Search for the cell housing the specified text and yield its [x, y] center coordinate. 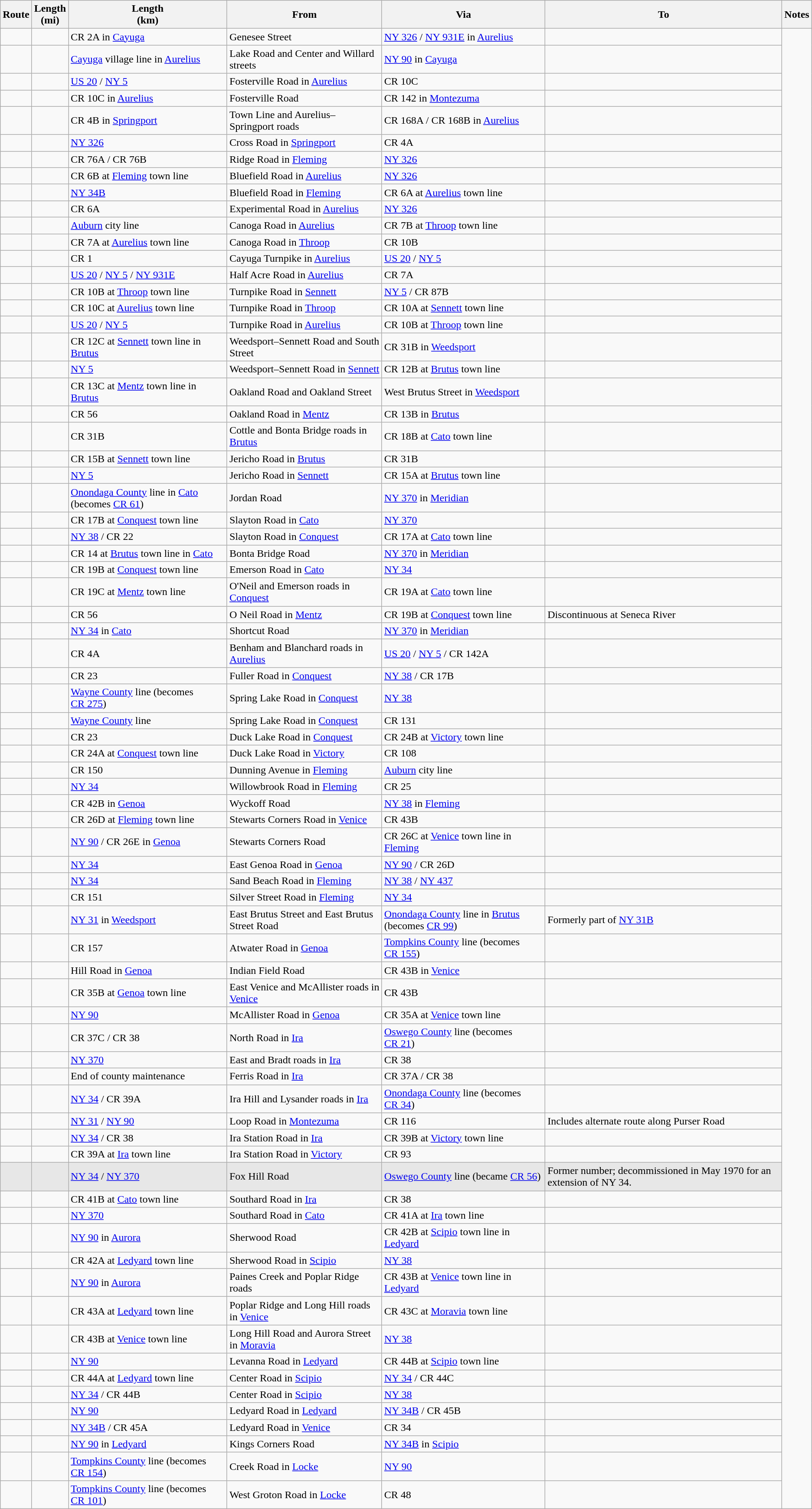
CR 131 [463, 720]
Discontinuous at Seneca River [664, 615]
NY 34 in Cato [148, 631]
NY 34 / NY 370 [148, 1176]
CR 168A / CR 168B in Aurelius [463, 121]
CR 108 [463, 753]
Levanna Road in Ledyard [304, 1361]
Genesee Street [304, 37]
Poplar Ridge and Long Hill roads in Venice [304, 1311]
Silver Street Road in Fleming [304, 898]
Cayuga Turnpike in Aurelius [304, 259]
Stewarts Corners Road in Venice [304, 819]
Route [16, 15]
Slayton Road in Conquest [304, 536]
CR 19C at Mentz town line [148, 592]
Wayne County line (becomes CR 275) [148, 698]
CR 150 [148, 770]
NY 34B / CR 45A [148, 1427]
CR 41A at Ira town line [463, 1216]
Onondaga County line (becomes CR 34) [463, 1099]
NY 34 / CR 39A [148, 1099]
O Neil Road in Mentz [304, 615]
Former number; decommissioned in May 1970 for an extension of NY 34. [664, 1176]
NY 326 / NY 931E in Aurelius [463, 37]
CR 17A at Cato town line [463, 536]
Hill Road in Genoa [148, 970]
Cross Road in Springport [304, 143]
CR 6A [148, 209]
End of county maintenance [148, 1076]
Long Hill Road and Aurora Street in Moravia [304, 1339]
Southard Road in Ira [304, 1199]
East Brutus Street and East Brutus Street Road [304, 920]
CR 12B at Brutus town line [463, 369]
Wayne County line [148, 720]
CR 37A / CR 38 [463, 1076]
CR 43B at Venice town line in Ledyard [463, 1283]
O'Neil and Emerson roads in Conquest [304, 592]
Stewarts Corners Road [304, 842]
NY 34 / CR 44C [463, 1378]
Creek Road in Locke [304, 1466]
NY 90 / CR 26E in Genoa [148, 842]
NY 38 in Fleming [463, 803]
From [304, 15]
Cayuga village line in Aurelius [148, 59]
NY 5 / CR 87B [463, 292]
CR 37C / CR 38 [148, 1037]
Emerson Road in Cato [304, 570]
NY 34B [148, 192]
East Venice and McAllister roads in Venice [304, 993]
CR 13C at Mentz town line in Brutus [148, 391]
Experimental Road in Aurelius [304, 209]
Ira Station Road in Victory [304, 1154]
CR 1 [148, 259]
Town Line and Aurelius–Springport roads [304, 121]
McAllister Road in Genoa [304, 1015]
Loop Road in Montezuma [304, 1121]
NY 34B in Scipio [463, 1444]
Ferris Road in Ira [304, 1076]
CR 116 [463, 1121]
US 20 / NY 5 / CR 142A [463, 654]
Cottle and Bonta Bridge roads in Brutus [304, 437]
CR 7A at Aurelius town line [148, 242]
Via [463, 15]
CR 10C in Aurelius [148, 98]
Duck Lake Road in Conquest [304, 737]
CR 26C at Venice town line in Fleming [463, 842]
CR 15A at Brutus town line [463, 475]
Length(km) [148, 15]
CR 76A / CR 76B [148, 159]
CR 19A at Cato town line [463, 592]
NY 34B / CR 45B [463, 1411]
Paines Creek and Poplar Ridge roads [304, 1283]
CR 44B at Scipio town line [463, 1361]
CR 24B at Victory town line [463, 737]
CR 6B at Fleming town line [148, 176]
Atwater Road in Genoa [304, 948]
CR 13B in Brutus [463, 414]
CR 10A at Sennett town line [463, 308]
Fosterville Road [304, 98]
Onondaga County line in Cato (becomes CR 61) [148, 497]
CR 43B at Venice town line [148, 1339]
Canoga Road in Throop [304, 242]
Oakland Road and Oakland Street [304, 391]
Sherwood Road in Scipio [304, 1260]
NY 31 in Weedsport [148, 920]
Onondaga County line in Brutus (becomes CR 99) [463, 920]
Turnpike Road in Aurelius [304, 325]
Jordan Road [304, 497]
Southard Road in Cato [304, 1216]
NY 38 / NY 437 [463, 881]
Shortcut Road [304, 631]
Includes alternate route along Purser Road [664, 1121]
Bluefield Road in Fleming [304, 192]
Tompkins County line (becomes CR 101) [148, 1495]
CR 31B in Weedsport [463, 347]
NY 31 / NY 90 [148, 1121]
CR 35B at Genoa town line [148, 993]
CR 142 in Montezuma [463, 98]
CR 14 at Brutus town line in Cato [148, 553]
CR 43C at Moravia town line [463, 1311]
CR 15B at Sennett town line [148, 459]
Lake Road and Center and Willard streets [304, 59]
Turnpike Road in Throop [304, 308]
CR 25 [463, 786]
CR 7B at Throop town line [463, 225]
CR 26D at Fleming town line [148, 819]
CR 10C [463, 82]
CR 17B at Conquest town line [148, 520]
Ledyard Road in Venice [304, 1427]
Willowbrook Road in Fleming [304, 786]
CR 34 [463, 1427]
CR 12C at Sennett town line in Brutus [148, 347]
Sherwood Road [304, 1238]
Oswego County line (became CR 56) [463, 1176]
Oakland Road in Mentz [304, 414]
Fosterville Road in Aurelius [304, 82]
Bluefield Road in Aurelius [304, 176]
East Genoa Road in Genoa [304, 864]
US 20 / NY 5 / NY 931E [148, 275]
CR 43A at Ledyard town line [148, 1311]
Formerly part of NY 31B [664, 920]
Jericho Road in Sennett [304, 475]
West Groton Road in Locke [304, 1495]
CR 4B in Springport [148, 121]
Indian Field Road [304, 970]
Ridge Road in Fleming [304, 159]
CR 39A at Ira town line [148, 1154]
NY 90 in Cayuga [463, 59]
Ledyard Road in Ledyard [304, 1411]
Ira Hill and Lysander roads in Ira [304, 1099]
CR 41B at Cato town line [148, 1199]
Kings Corners Road [304, 1444]
Fox Hill Road [304, 1176]
Fuller Road in Conquest [304, 676]
CR 6A at Aurelius town line [463, 192]
Ira Station Road in Ira [304, 1138]
Sand Beach Road in Fleming [304, 881]
NY 34 / CR 44B [148, 1394]
CR 48 [463, 1495]
Weedsport–Sennett Road and South Street [304, 347]
CR 10B [463, 242]
CR 42B at Scipio town line in Ledyard [463, 1238]
Jericho Road in Brutus [304, 459]
NY 90 / CR 26D [463, 864]
CR 157 [148, 948]
Benham and Blanchard roads in Aurelius [304, 654]
CR 24A at Conquest town line [148, 753]
West Brutus Street in Weedsport [463, 391]
CR 151 [148, 898]
CR 2A in Cayuga [148, 37]
North Road in Ira [304, 1037]
NY 38 / CR 22 [148, 536]
Weedsport–Sennett Road in Sennett [304, 369]
CR 35A at Venice town line [463, 1015]
NY 90 in Ledyard [148, 1444]
CR 42A at Ledyard town line [148, 1260]
CR 42B in Genoa [148, 803]
CR 18B at Cato town line [463, 437]
Oswego County line (becomes CR 21) [463, 1037]
East and Bradt roads in Ira [304, 1060]
NY 34 / CR 38 [148, 1138]
Slayton Road in Cato [304, 520]
CR 44A at Ledyard town line [148, 1378]
NY 38 / CR 17B [463, 676]
Length(mi) [50, 15]
Tompkins County line (becomes CR 154) [148, 1466]
CR 7A [463, 275]
CR 43B in Venice [463, 970]
To [664, 15]
Wyckoff Road [304, 803]
Canoga Road in Aurelius [304, 225]
Duck Lake Road in Victory [304, 753]
CR 10C at Aurelius town line [148, 308]
CR 39B at Victory town line [463, 1138]
Bonta Bridge Road [304, 553]
Half Acre Road in Aurelius [304, 275]
Notes [797, 15]
Dunning Avenue in Fleming [304, 770]
CR 93 [463, 1154]
Tompkins County line (becomes CR 155) [463, 948]
Turnpike Road in Sennett [304, 292]
